Scan for the cell matching the given text and deliver its (X, Y) coordinate at center. 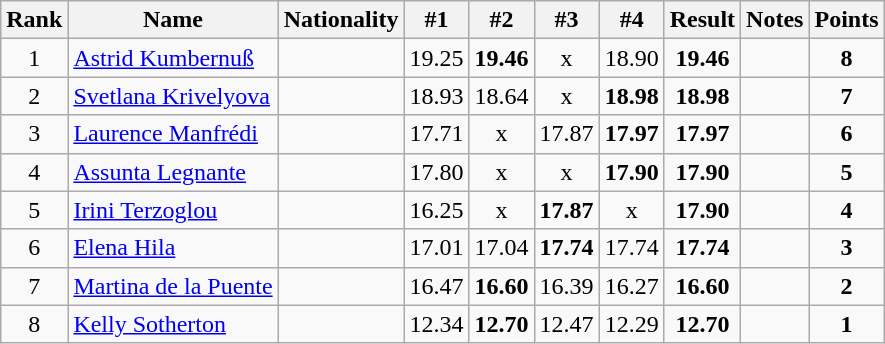
Result (702, 20)
Elena Hila (173, 248)
Rank (34, 20)
19.25 (436, 58)
#2 (502, 20)
18.90 (632, 58)
17.80 (436, 172)
Name (173, 20)
16.39 (566, 286)
Points (846, 20)
18.93 (436, 96)
16.25 (436, 210)
Notes (775, 20)
Martina de la Puente (173, 286)
12.29 (632, 324)
#1 (436, 20)
#4 (632, 20)
17.04 (502, 248)
12.34 (436, 324)
Nationality (341, 20)
#3 (566, 20)
17.01 (436, 248)
12.47 (566, 324)
17.71 (436, 134)
Astrid Kumbernuß (173, 58)
16.47 (436, 286)
Irini Terzoglou (173, 210)
Svetlana Krivelyova (173, 96)
16.27 (632, 286)
18.64 (502, 96)
Laurence Manfrédi (173, 134)
Assunta Legnante (173, 172)
Kelly Sotherton (173, 324)
